Extract the [X, Y] coordinate from the center of the cell holding the provided text.  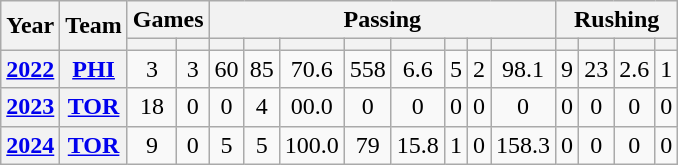
PHI [94, 69]
2.6 [634, 69]
2022 [30, 69]
558 [368, 69]
4 [262, 107]
98.1 [522, 69]
18 [152, 107]
Team [94, 26]
00.0 [312, 107]
Year [30, 26]
Games [168, 20]
100.0 [312, 145]
79 [368, 145]
60 [226, 69]
2024 [30, 145]
2023 [30, 107]
70.6 [312, 69]
2 [478, 69]
Passing [382, 20]
15.8 [418, 145]
23 [596, 69]
6.6 [418, 69]
Rushing [617, 20]
158.3 [522, 145]
85 [262, 69]
